Capture the cell that displays the provided text and extract its (X, Y) central coordinate. 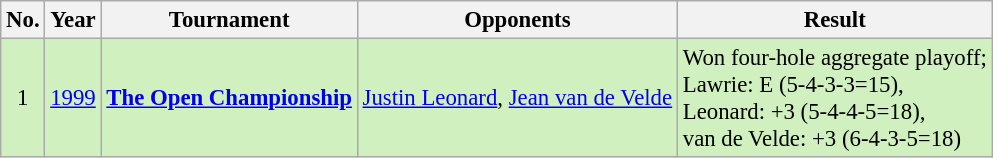
Tournament (229, 20)
1 (23, 98)
Year (73, 20)
Result (834, 20)
The Open Championship (229, 98)
No. (23, 20)
Opponents (517, 20)
Justin Leonard, Jean van de Velde (517, 98)
1999 (73, 98)
Won four-hole aggregate playoff;Lawrie: E (5-4-3-3=15),Leonard: +3 (5-4-4-5=18),van de Velde: +3 (6-4-3-5=18) (834, 98)
